Provide the (X, Y) coordinate of the cell's center where the given text is located.  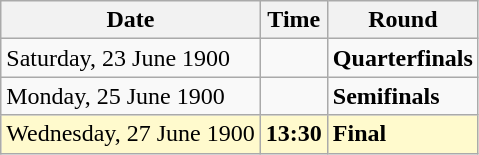
Time (294, 20)
Date (131, 20)
Wednesday, 27 June 1900 (131, 134)
Round (402, 20)
Quarterfinals (402, 58)
Monday, 25 June 1900 (131, 96)
Final (402, 134)
13:30 (294, 134)
Semifinals (402, 96)
Saturday, 23 June 1900 (131, 58)
